Locate the cell with the specified text and output its [x, y] center coordinate. 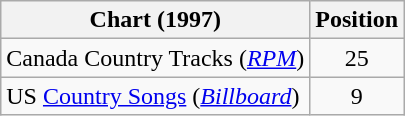
25 [357, 58]
US Country Songs (Billboard) [156, 96]
Chart (1997) [156, 20]
9 [357, 96]
Canada Country Tracks (RPM) [156, 58]
Position [357, 20]
